Locate the cell with the specified text and output its [X, Y] center coordinate. 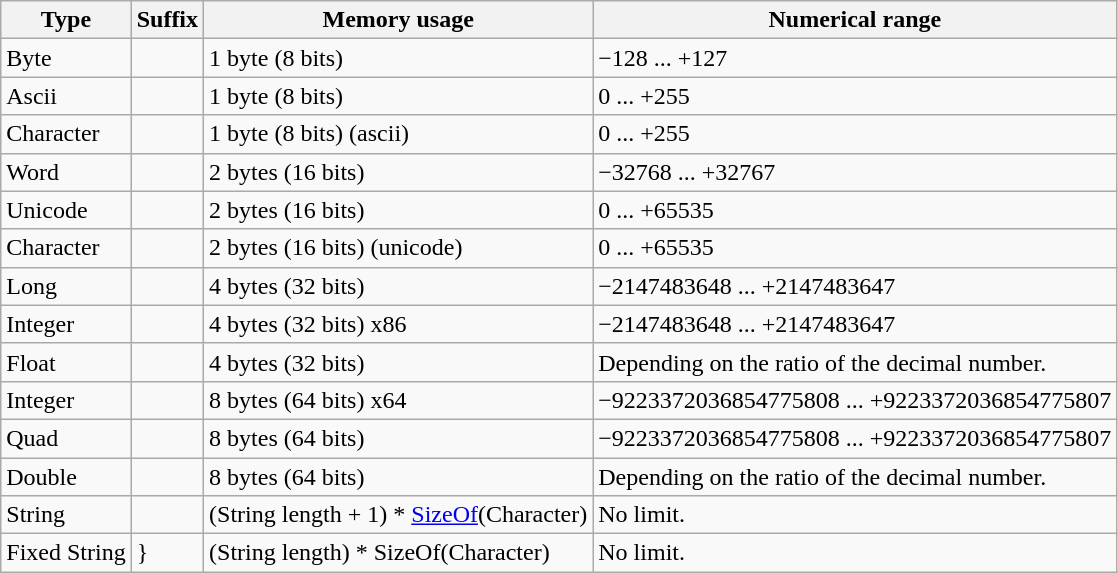
Float [66, 362]
Memory usage [398, 20]
−128 ... +127 [855, 58]
} [167, 553]
(String length) * SizeOf(Character) [398, 553]
Ascii [66, 96]
Double [66, 477]
Fixed String [66, 553]
Unicode [66, 210]
Byte [66, 58]
−32768 ... +32767 [855, 172]
Long [66, 286]
Numerical range [855, 20]
8 bytes (64 bits) x64 [398, 400]
1 byte (8 bits) (ascii) [398, 134]
String [66, 515]
Suffix [167, 20]
4 bytes (32 bits) x86 [398, 324]
Word [66, 172]
Type [66, 20]
Quad [66, 438]
2 bytes (16 bits) (unicode) [398, 248]
(String length + 1) * SizeOf(Character) [398, 515]
